Extract the (x, y) coordinate from the center of the cell holding the provided text.  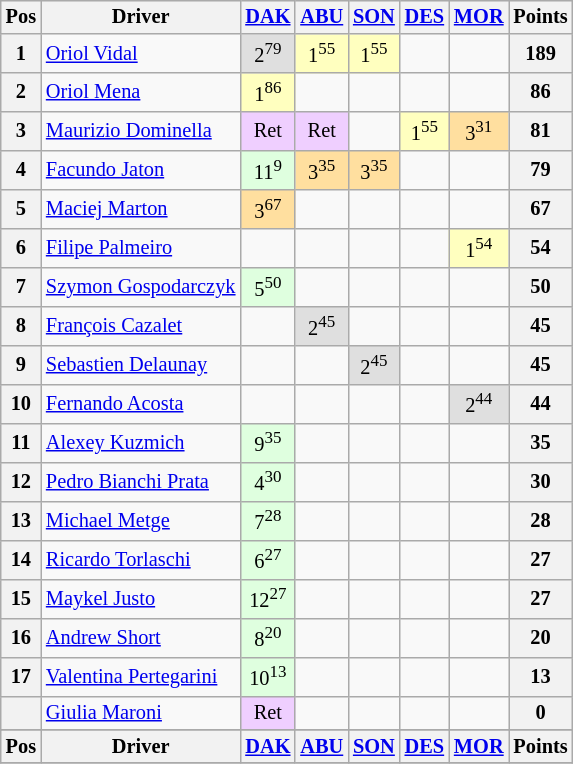
10 (21, 404)
Maciej Marton (140, 210)
Sebastien Delaunay (140, 364)
331 (479, 132)
9 (21, 364)
Oriol Mena (140, 92)
935 (268, 442)
1227 (268, 598)
8 (21, 326)
20 (540, 638)
30 (540, 482)
François Cazalet (140, 326)
186 (268, 92)
430 (268, 482)
5 (21, 210)
1013 (268, 676)
550 (268, 288)
820 (268, 638)
Maykel Justo (140, 598)
244 (479, 404)
Pedro Bianchi Prata (140, 482)
2 (21, 92)
35 (540, 442)
11 (21, 442)
Andrew Short (140, 638)
Filipe Palmeiro (140, 248)
367 (268, 210)
4 (21, 170)
Alexey Kuzmich (140, 442)
119 (268, 170)
Szymon Gospodarczyk (140, 288)
14 (21, 560)
Giulia Maroni (140, 713)
0 (540, 713)
16 (21, 638)
50 (540, 288)
17 (21, 676)
81 (540, 132)
627 (268, 560)
Maurizio Dominella (140, 132)
Ricardo Torlaschi (140, 560)
Facundo Jaton (140, 170)
28 (540, 520)
154 (479, 248)
Fernando Acosta (140, 404)
728 (268, 520)
15 (21, 598)
12 (21, 482)
67 (540, 210)
79 (540, 170)
54 (540, 248)
44 (540, 404)
86 (540, 92)
Oriol Vidal (140, 54)
7 (21, 288)
Michael Metge (140, 520)
3 (21, 132)
1 (21, 54)
189 (540, 54)
6 (21, 248)
279 (268, 54)
Valentina Pertegarini (140, 676)
